Output the [X, Y] coordinate of the center of the cell containing the given text.  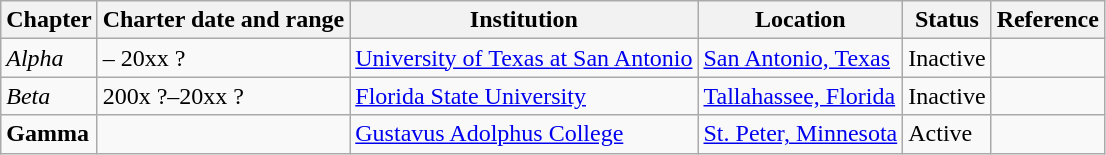
San Antonio, Texas [800, 58]
Florida State University [524, 96]
Tallahassee, Florida [800, 96]
University of Texas at San Antonio [524, 58]
Beta [49, 96]
Reference [1048, 20]
Gamma [49, 134]
Institution [524, 20]
Active [947, 134]
Status [947, 20]
Charter date and range [224, 20]
Gustavus Adolphus College [524, 134]
Chapter [49, 20]
Alpha [49, 58]
– 20xx ? [224, 58]
Location [800, 20]
200x ?–20xx ? [224, 96]
St. Peter, Minnesota [800, 134]
